Find where the given text appears and provide that cell's center as (X, Y) coordinate. 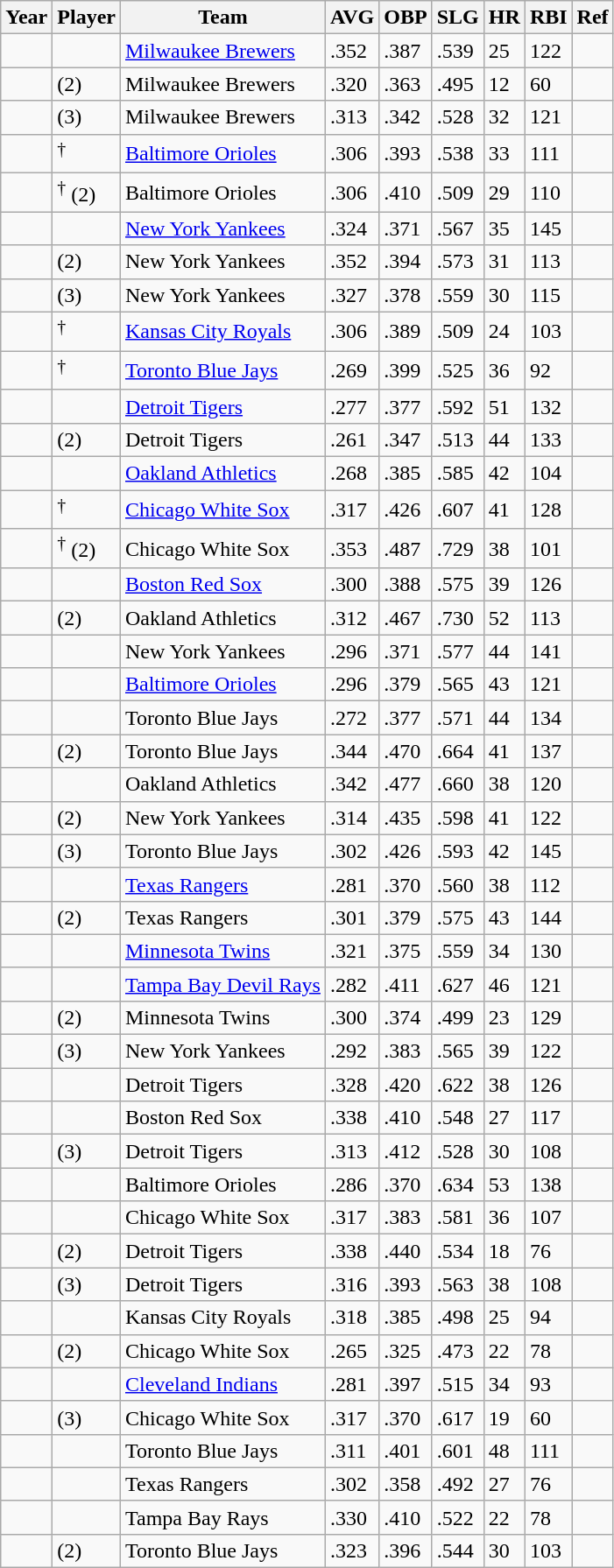
HR (505, 18)
.548 (457, 1118)
129 (548, 1018)
.420 (406, 1085)
.324 (352, 229)
.412 (406, 1151)
115 (548, 295)
.347 (406, 439)
.411 (406, 984)
93 (548, 1384)
128 (548, 510)
46 (505, 984)
117 (548, 1118)
.374 (406, 1018)
.539 (457, 51)
.499 (457, 1018)
29 (505, 193)
.573 (457, 262)
.282 (352, 984)
94 (548, 1318)
.577 (457, 651)
.513 (457, 439)
137 (548, 751)
130 (548, 951)
.498 (457, 1318)
.272 (352, 718)
.286 (352, 1185)
.522 (457, 1517)
112 (548, 884)
.585 (457, 474)
.467 (406, 618)
132 (548, 406)
92 (548, 371)
.269 (352, 371)
.730 (457, 618)
.327 (352, 295)
.664 (457, 751)
.396 (406, 1551)
19 (505, 1417)
.328 (352, 1085)
.440 (406, 1251)
.314 (352, 818)
.325 (406, 1351)
.399 (406, 371)
107 (548, 1218)
.292 (352, 1051)
.312 (352, 618)
RBI (548, 18)
.261 (352, 439)
.375 (406, 951)
.323 (352, 1551)
.301 (352, 918)
.544 (457, 1551)
31 (505, 262)
.388 (406, 585)
.344 (352, 751)
.353 (352, 548)
.330 (352, 1517)
.617 (457, 1417)
Ref (592, 18)
.729 (457, 548)
35 (505, 229)
.660 (457, 784)
.534 (457, 1251)
.567 (457, 229)
48 (505, 1451)
104 (548, 474)
.627 (457, 984)
.473 (457, 1351)
.538 (457, 154)
.598 (457, 818)
OBP (406, 18)
.378 (406, 295)
.277 (352, 406)
.389 (406, 331)
SLG (457, 18)
.265 (352, 1351)
.560 (457, 884)
.358 (406, 1484)
120 (548, 784)
101 (548, 548)
.495 (457, 84)
.622 (457, 1085)
.470 (406, 751)
138 (548, 1185)
110 (548, 193)
52 (505, 618)
.401 (406, 1451)
.592 (457, 406)
.515 (457, 1384)
.363 (406, 84)
12 (505, 84)
144 (548, 918)
.607 (457, 510)
.387 (406, 51)
.397 (406, 1384)
.581 (457, 1218)
141 (548, 651)
33 (505, 154)
Tampa Bay Devil Rays (222, 984)
.593 (457, 851)
Cleveland Indians (222, 1384)
.563 (457, 1284)
.318 (352, 1318)
.492 (457, 1484)
Team (222, 18)
134 (548, 718)
133 (548, 439)
.316 (352, 1284)
.320 (352, 84)
.634 (457, 1185)
Year (26, 18)
.311 (352, 1451)
32 (505, 117)
51 (505, 406)
.477 (406, 784)
AVG (352, 18)
.394 (406, 262)
.268 (352, 474)
24 (505, 331)
.601 (457, 1451)
.571 (457, 718)
.525 (457, 371)
Tampa Bay Rays (222, 1517)
18 (505, 1251)
.321 (352, 951)
53 (505, 1185)
.435 (406, 818)
Player (87, 18)
.487 (406, 548)
23 (505, 1018)
